Output the (X, Y) coordinate of the center of the cell containing the given text.  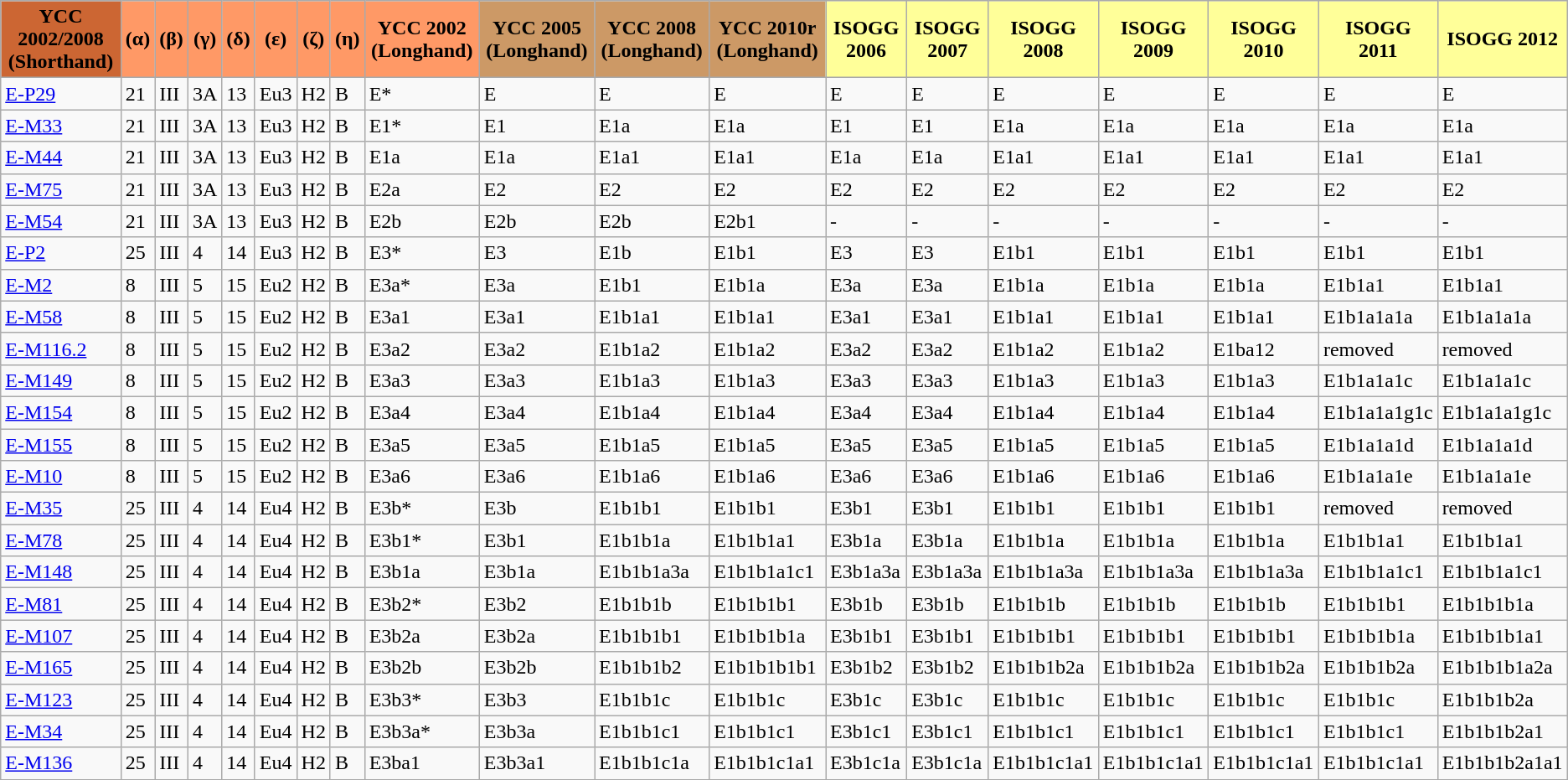
ISOGG 2008 (1044, 39)
E1* (422, 126)
E-M136 (60, 763)
E-M35 (60, 509)
(γ) (204, 39)
(α) (137, 39)
E3b3a1 (536, 763)
E* (422, 94)
E3b* (422, 509)
E-M165 (60, 668)
ISOGG 2012 (1503, 39)
YCC 2002 (Longhand) (422, 39)
(η) (347, 39)
E3b2 (536, 604)
E3b3* (422, 700)
E-P2 (60, 253)
E-M58 (60, 317)
E-M2 (60, 285)
E-M154 (60, 412)
E-M81 (60, 604)
E3* (422, 253)
ISOGG 2010 (1264, 39)
E1b1b1b1a1 (1503, 636)
E-M75 (60, 189)
YCC 2010r (Longhand) (767, 39)
E3a* (422, 285)
E3b3 (536, 700)
E3b2* (422, 604)
ISOGG 2011 (1378, 39)
ISOGG 2006 (866, 39)
E1b1b1b1b1 (767, 668)
E2b1 (767, 221)
E3b1* (422, 540)
E1b1b1b2a1a1 (1503, 763)
ISOGG 2007 (948, 39)
E1ba12 (1264, 349)
E3b (536, 509)
(β) (172, 39)
E-P29 (60, 94)
(ζ) (313, 39)
E-M107 (60, 636)
E2a (422, 189)
(ε) (276, 39)
E-M44 (60, 158)
E-M155 (60, 445)
(δ) (239, 39)
E3b3a* (422, 731)
E-M34 (60, 731)
E1b1b1b2 (652, 668)
E-M123 (60, 700)
E-M116.2 (60, 349)
E-M33 (60, 126)
E1b (652, 253)
E-M149 (60, 380)
E1b1b1b2a1 (1503, 731)
E3b3a (536, 731)
E-M54 (60, 221)
E-M10 (60, 477)
YCC 2005 (Longhand) (536, 39)
E1b1b1b1a2a (1503, 668)
E-M148 (60, 572)
YCC 2002/2008 (Shorthand) (60, 39)
E1b1b1c1a (652, 763)
E-M78 (60, 540)
E3ba1 (422, 763)
YCC 2008 (Longhand) (652, 39)
ISOGG 2009 (1153, 39)
